Provide the (x, y) coordinate of the cell's center where the given text is located.  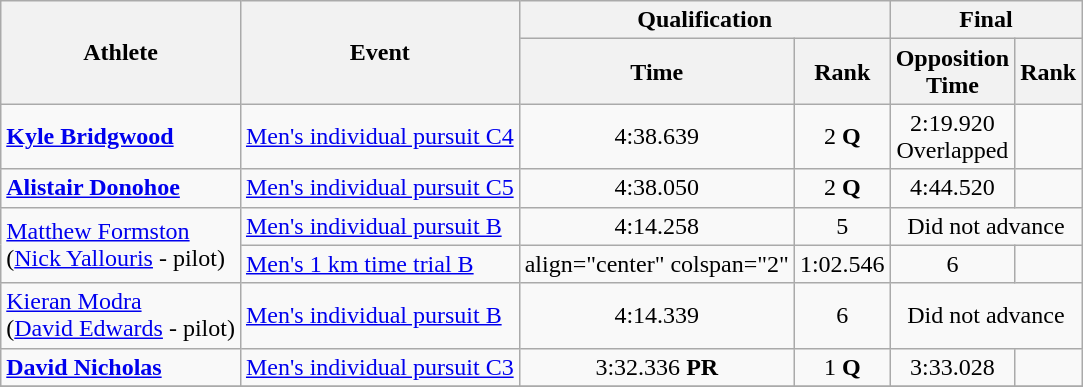
Event (380, 52)
Men's individual pursuit C3 (380, 367)
Qualification (704, 20)
4:44.520 (952, 188)
Men's individual pursuit C4 (380, 136)
OppositionTime (952, 72)
1:02.546 (842, 264)
3:32.336 PR (656, 367)
5 (842, 226)
Time (656, 72)
4:38.050 (656, 188)
1 Q (842, 367)
David Nicholas (121, 367)
Kyle Bridgwood (121, 136)
Alistair Donohoe (121, 188)
Men's individual pursuit C5 (380, 188)
Kieran Modra(David Edwards - pilot) (121, 316)
Athlete (121, 52)
align="center" colspan="2" (656, 264)
4:14.339 (656, 316)
Matthew Formston(Nick Yallouris - pilot) (121, 245)
Men's 1 km time trial B (380, 264)
4:14.258 (656, 226)
3:33.028 (952, 367)
Final (986, 20)
4:38.639 (656, 136)
2:19.920 Overlapped (952, 136)
